Output the (X, Y) coordinate of the center of the cell containing the given text.  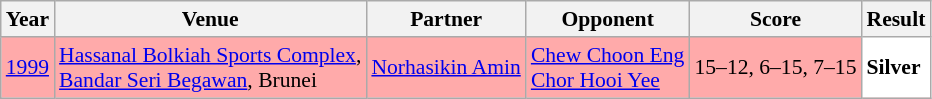
Opponent (608, 19)
15–12, 6–15, 7–15 (775, 68)
Chew Choon Eng Chor Hooi Yee (608, 68)
Norhasikin Amin (446, 68)
Silver (896, 68)
Venue (210, 19)
Score (775, 19)
Result (896, 19)
Hassanal Bolkiah Sports Complex,Bandar Seri Begawan, Brunei (210, 68)
Partner (446, 19)
1999 (28, 68)
Year (28, 19)
